Scan for the cell matching the given text and deliver its (x, y) coordinate at center. 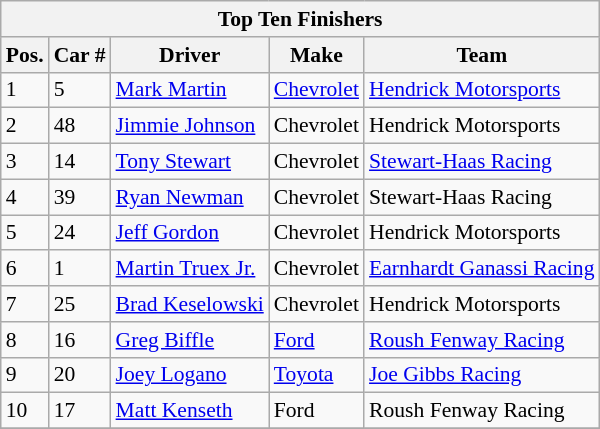
Greg Biffle (190, 340)
Jeff Gordon (190, 233)
Team (482, 55)
3 (25, 162)
Earnhardt Ganassi Racing (482, 269)
20 (80, 375)
Matt Kenseth (190, 411)
Joe Gibbs Racing (482, 375)
10 (25, 411)
Driver (190, 55)
Toyota (316, 375)
Car # (80, 55)
Mark Martin (190, 90)
7 (25, 304)
Make (316, 55)
6 (25, 269)
17 (80, 411)
48 (80, 126)
Joey Logano (190, 375)
9 (25, 375)
25 (80, 304)
Tony Stewart (190, 162)
Brad Keselowski (190, 304)
Top Ten Finishers (300, 19)
14 (80, 162)
Jimmie Johnson (190, 126)
39 (80, 197)
8 (25, 340)
4 (25, 197)
Ryan Newman (190, 197)
16 (80, 340)
Pos. (25, 55)
2 (25, 126)
24 (80, 233)
Martin Truex Jr. (190, 269)
